For the text-containing cell, return its midpoint in [x, y] coordinate format. 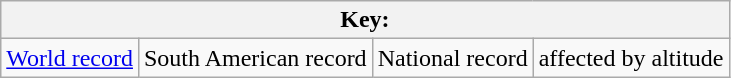
Key: [365, 20]
affected by altitude [631, 58]
South American record [255, 58]
World record [70, 58]
National record [452, 58]
